Output the [x, y] coordinate of the center of the cell containing the given text.  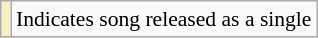
Indicates song released as a single [164, 19]
